Capture the cell that displays the provided text and extract its (x, y) central coordinate. 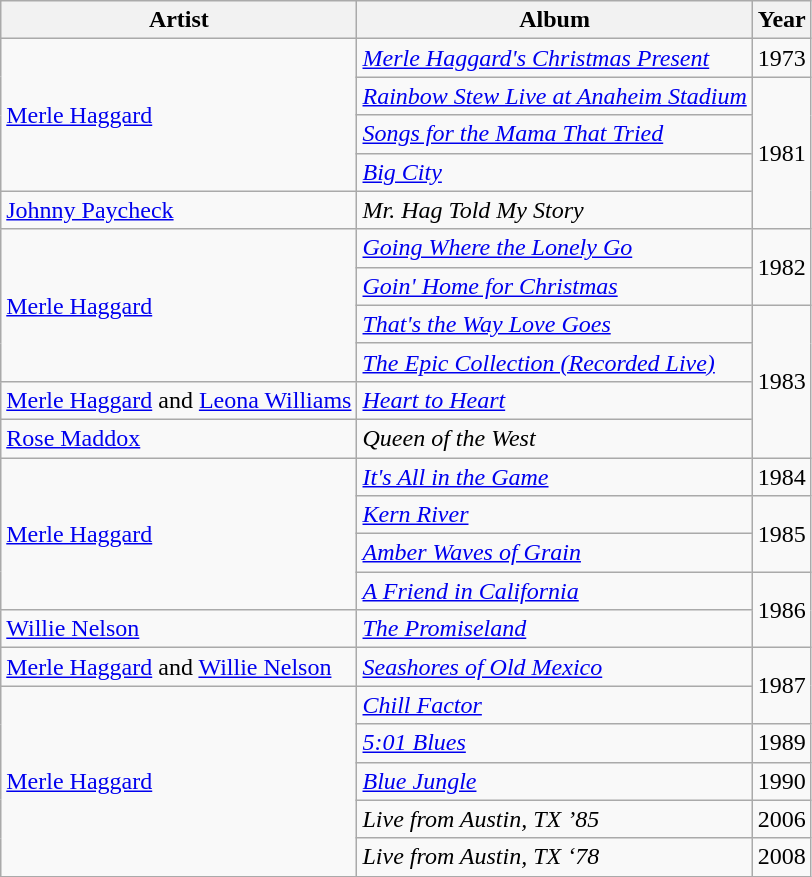
Live from Austin, TX ‘78 (554, 857)
5:01 Blues (554, 743)
1982 (782, 267)
1973 (782, 58)
1985 (782, 534)
Chill Factor (554, 705)
1986 (782, 610)
Queen of the West (554, 438)
2006 (782, 819)
Kern River (554, 515)
Seashores of Old Mexico (554, 667)
Willie Nelson (179, 629)
Merle Haggard's Christmas Present (554, 58)
A Friend in California (554, 591)
It's All in the Game (554, 477)
Goin' Home for Christmas (554, 286)
1987 (782, 686)
1981 (782, 153)
Johnny Paycheck (179, 210)
2008 (782, 857)
Blue Jungle (554, 781)
Artist (179, 20)
That's the Way Love Goes (554, 324)
1989 (782, 743)
The Promiseland (554, 629)
Merle Haggard and Leona Williams (179, 400)
Heart to Heart (554, 400)
Amber Waves of Grain (554, 553)
Rose Maddox (179, 438)
1990 (782, 781)
Mr. Hag Told My Story (554, 210)
Album (554, 20)
1984 (782, 477)
1983 (782, 381)
Big City (554, 172)
Rainbow Stew Live at Anaheim Stadium (554, 96)
Merle Haggard and Willie Nelson (179, 667)
The Epic Collection (Recorded Live) (554, 362)
Going Where the Lonely Go (554, 248)
Songs for the Mama That Tried (554, 134)
Live from Austin, TX ’85 (554, 819)
Year (782, 20)
